Detect which cell encompasses the target text, then output its [X, Y] center coordinate. 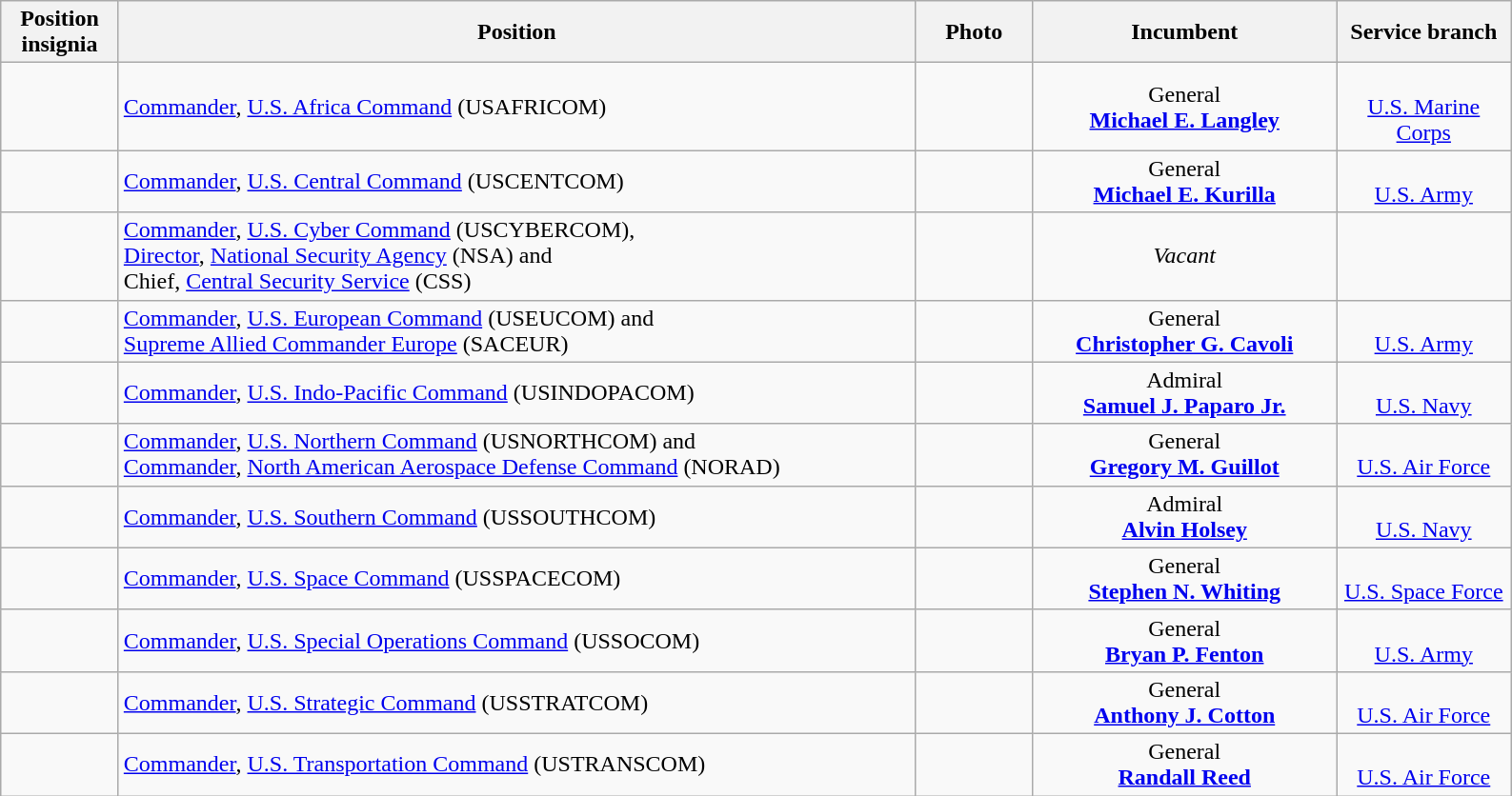
GeneralMichael E. Langley [1185, 107]
GeneralGregory M. Guillot [1185, 455]
U.S. Space Force [1423, 579]
Photo [974, 32]
Commander, U.S. European Command (USEUCOM) andSupreme Allied Commander Europe (SACEUR) [516, 331]
Commander, U.S. Special Operations Command (USSOCOM) [516, 640]
GeneralAnthony J. Cotton [1185, 703]
GeneralMichael E. Kurilla [1185, 181]
GeneralStephen N. Whiting [1185, 579]
Commander, U.S. Northern Command (USNORTHCOM) andCommander, North American Aerospace Defense Command (NORAD) [516, 455]
Commander, U.S. Cyber Command (USCYBERCOM),Director, National Security Agency (NSA) andChief, Central Security Service (CSS) [516, 256]
Service branch [1423, 32]
U.S. Marine Corps [1423, 107]
Commander, U.S. Central Command (USCENTCOM) [516, 181]
AdmiralAlvin Holsey [1185, 516]
AdmiralSamuel J. Paparo Jr. [1185, 392]
Position [516, 32]
GeneralRandall Reed [1185, 764]
Commander, U.S. Transportation Command (USTRANSCOM) [516, 764]
GeneralChristopher G. Cavoli [1185, 331]
Vacant [1185, 256]
Position insignia [60, 32]
GeneralBryan P. Fenton [1185, 640]
Commander, U.S. Indo-Pacific Command (USINDOPACOM) [516, 392]
Commander, U.S. Space Command (USSPACECOM) [516, 579]
Commander, U.S. Southern Command (USSOUTHCOM) [516, 516]
Commander, U.S. Strategic Command (USSTRATCOM) [516, 703]
Commander, U.S. Africa Command (USAFRICOM) [516, 107]
Incumbent [1185, 32]
